Scan for the cell matching the given text and deliver its (X, Y) coordinate at center. 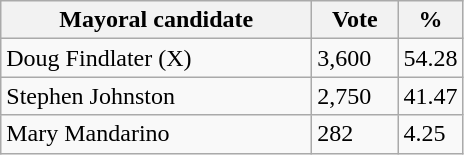
Stephen Johnston (156, 96)
54.28 (430, 58)
2,750 (355, 96)
282 (355, 134)
Mary Mandarino (156, 134)
Mayoral candidate (156, 20)
Doug Findlater (X) (156, 58)
41.47 (430, 96)
Vote (355, 20)
4.25 (430, 134)
% (430, 20)
3,600 (355, 58)
